Extract the (x, y) coordinate from the center of the cell holding the provided text.  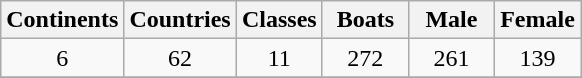
261 (451, 58)
139 (537, 58)
Continents (62, 20)
62 (180, 58)
Classes (279, 20)
Male (451, 20)
11 (279, 58)
Boats (365, 20)
Countries (180, 20)
272 (365, 58)
6 (62, 58)
Female (537, 20)
